Detect which cell encompasses the target text, then output its (X, Y) center coordinate. 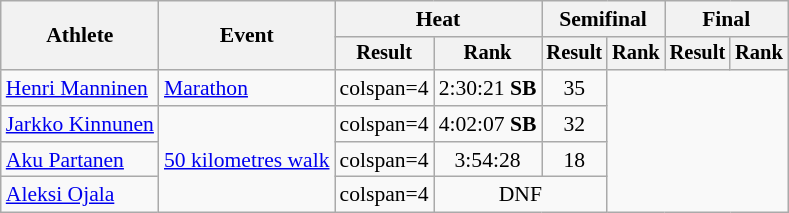
32 (575, 124)
Athlete (80, 36)
Aku Partanen (80, 160)
Semifinal (604, 19)
Marathon (247, 88)
Event (247, 36)
4:02:07 SB (488, 124)
35 (575, 88)
18 (575, 160)
Jarkko Kinnunen (80, 124)
3:54:28 (488, 160)
DNF (520, 195)
50 kilometres walk (247, 160)
Aleksi Ojala (80, 195)
Henri Manninen (80, 88)
2:30:21 SB (488, 88)
Heat (438, 19)
Final (726, 19)
